Locate the cell with the specified text and output its [x, y] center coordinate. 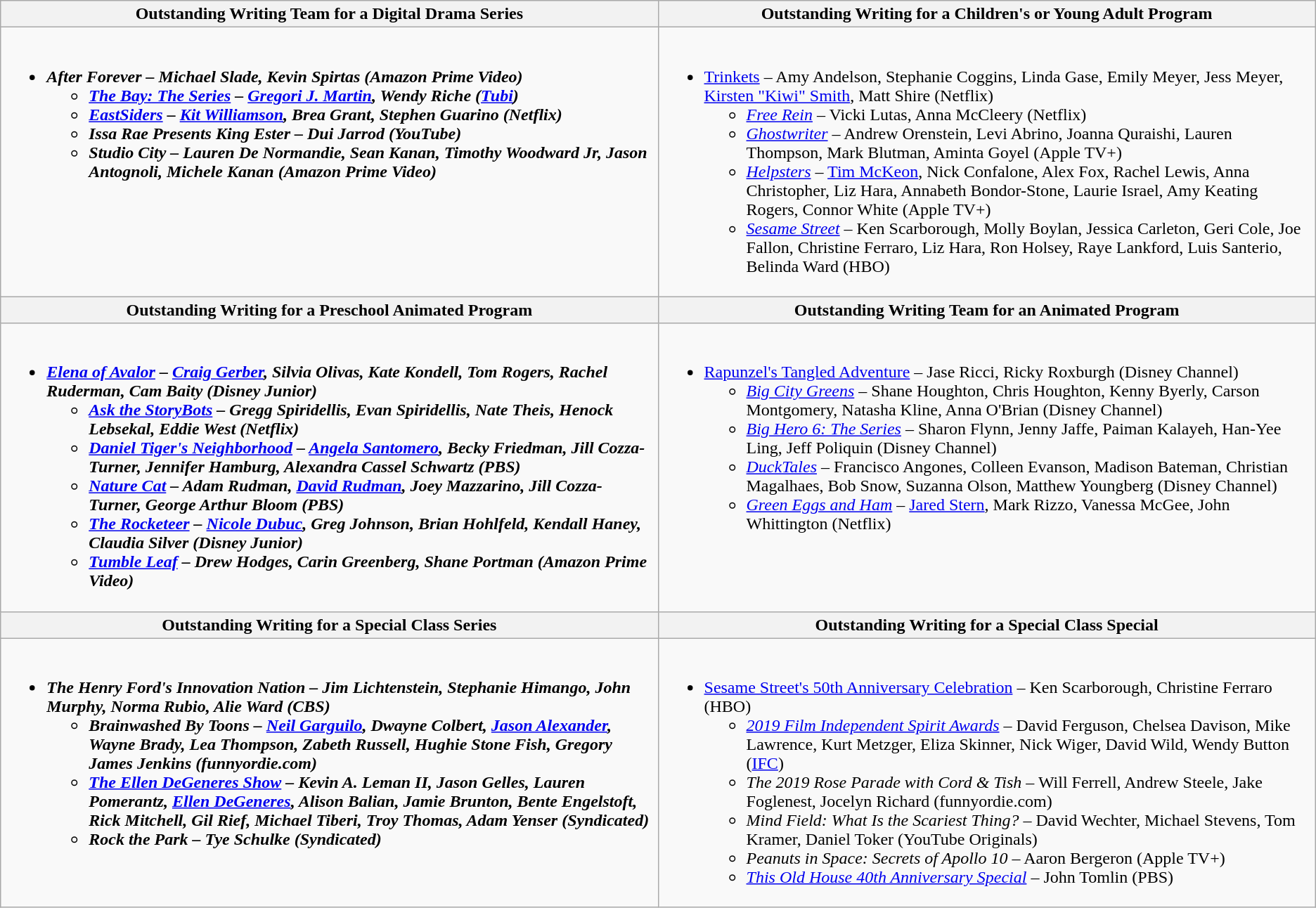
Outstanding Writing Team for a Digital Drama Series [329, 14]
Outstanding Writing for a Preschool Animated Program [329, 310]
Outstanding Writing for a Children's or Young Adult Program [987, 14]
Outstanding Writing Team for an Animated Program [987, 310]
Outstanding Writing for a Special Class Series [329, 625]
Outstanding Writing for a Special Class Special [987, 625]
